Determine the [x, y] coordinate at the center of the cell enclosing the given text.  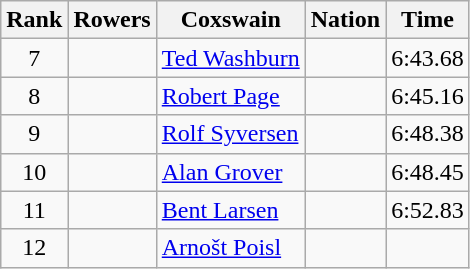
Nation [345, 20]
7 [34, 58]
6:48.45 [428, 172]
Rank [34, 20]
Arnošt Poisl [230, 248]
Time [428, 20]
8 [34, 96]
6:52.83 [428, 210]
6:45.16 [428, 96]
10 [34, 172]
6:43.68 [428, 58]
Rolf Syversen [230, 134]
Bent Larsen [230, 210]
Ted Washburn [230, 58]
Coxswain [230, 20]
6:48.38 [428, 134]
Alan Grover [230, 172]
9 [34, 134]
Robert Page [230, 96]
Rowers [112, 20]
12 [34, 248]
11 [34, 210]
